Return (x, y) of the center of cell containing provided text 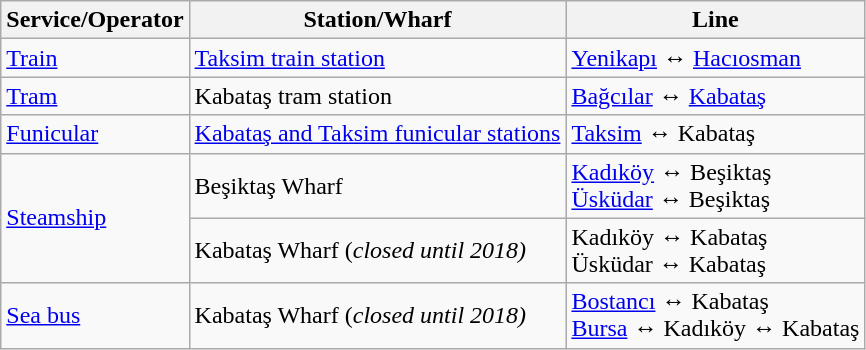
Steamship (95, 218)
Kadıköy ↔ BeşiktaşÜsküdar ↔ Beşiktaş (716, 186)
Bostancı ↔ KabataşBursa ↔ Kadıköy ↔ Kabataş (716, 316)
Kadıköy ↔ KabataşÜsküdar ↔ Kabataş (716, 250)
Taksim ↔ Kabataş (716, 134)
Train (95, 58)
Taksim train station (378, 58)
Beşiktaş Wharf (378, 186)
Funicular (95, 134)
Sea bus (95, 316)
Bağcılar ↔ Kabataş (716, 96)
Yenikapı ↔ Hacıosman (716, 58)
Line (716, 20)
Tram (95, 96)
Service/Operator (95, 20)
Station/Wharf (378, 20)
Kabataş tram station (378, 96)
Kabataş and Taksim funicular stations (378, 134)
